Pinpoint the cell where the given text exists, returning its (x, y) midpoint coordinate. 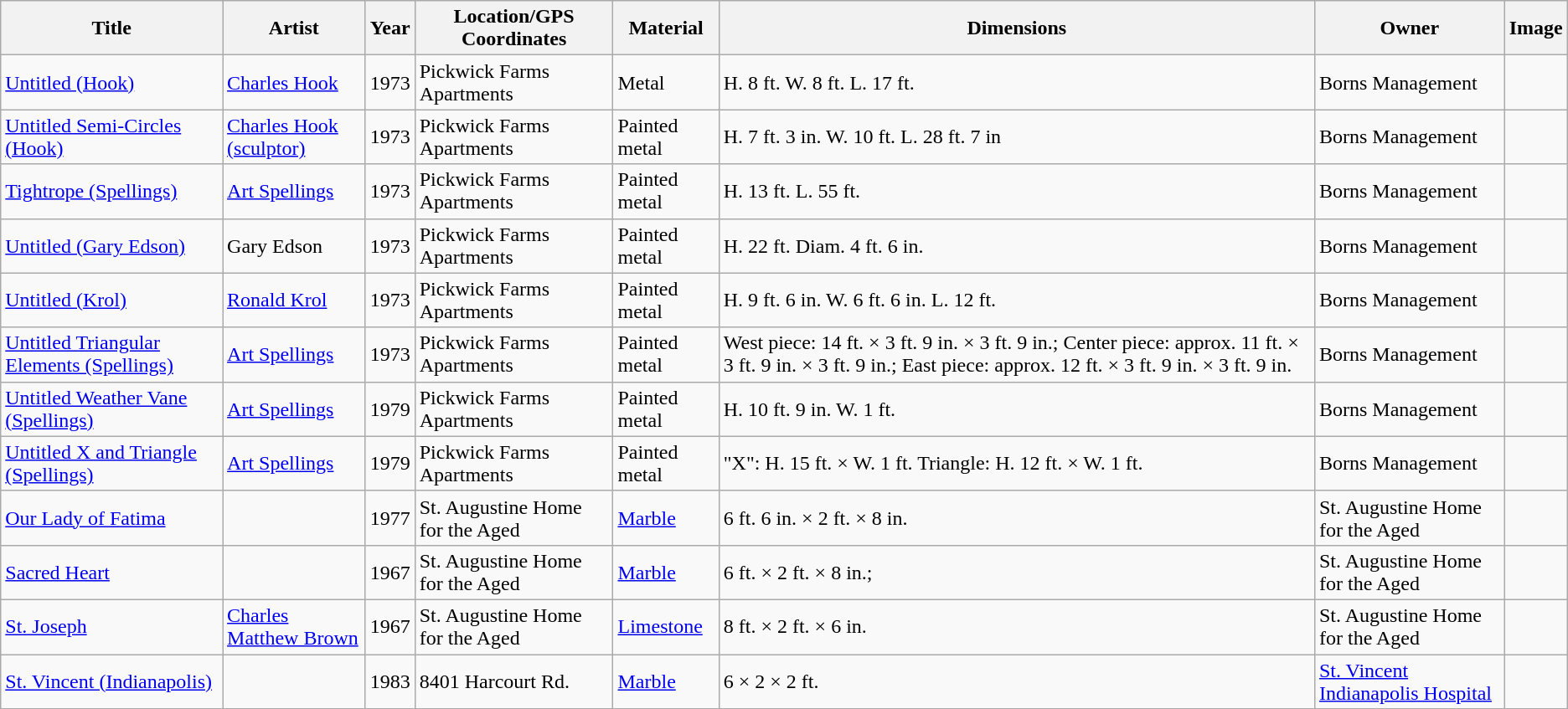
St. Joseph (112, 626)
H. 10 ft. 9 in. W. 1 ft. (1017, 408)
Ronald Krol (295, 300)
Untitled Semi-Circles (Hook) (112, 137)
Year (390, 28)
Untitled (Hook) (112, 82)
6 ft. × 2 ft. × 8 in.; (1017, 573)
H. 8 ft. W. 8 ft. L. 17 ft. (1017, 82)
Untitled Triangular Elements (Spellings) (112, 355)
Metal (666, 82)
8401 Harcourt Rd. (514, 681)
H. 9 ft. 6 in. W. 6 ft. 6 in. L. 12 ft. (1017, 300)
Owner (1409, 28)
H. 7 ft. 3 in. W. 10 ft. L. 28 ft. 7 in (1017, 137)
Image (1536, 28)
Dimensions (1017, 28)
Charles Hook (sculptor) (295, 137)
1983 (390, 681)
Charles Matthew Brown (295, 626)
St. Vincent (Indianapolis) (112, 681)
6 ft. 6 in. × 2 ft. × 8 in. (1017, 517)
Title (112, 28)
Untitled X and Triangle (Spellings) (112, 464)
6 × 2 × 2 ft. (1017, 681)
Limestone (666, 626)
Gary Edson (295, 246)
H. 22 ft. Diam. 4 ft. 6 in. (1017, 246)
"X": H. 15 ft. × W. 1 ft. Triangle: H. 12 ft. × W. 1 ft. (1017, 464)
Charles Hook (295, 82)
1977 (390, 517)
Artist (295, 28)
Untitled (Gary Edson) (112, 246)
Sacred Heart (112, 573)
St. Vincent Indianapolis Hospital (1409, 681)
Untitled (Krol) (112, 300)
Tightrope (Spellings) (112, 191)
Location/GPS Coordinates (514, 28)
Our Lady of Fatima (112, 517)
H. 13 ft. L. 55 ft. (1017, 191)
8 ft. × 2 ft. × 6 in. (1017, 626)
Material (666, 28)
Untitled Weather Vane (Spellings) (112, 408)
